Return [x, y] of the center of cell containing provided text 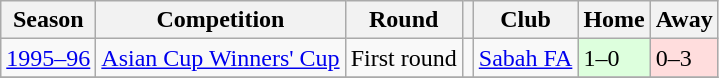
Away [684, 20]
First round [404, 58]
0–3 [684, 58]
Round [404, 20]
Home [614, 20]
Club [526, 20]
Asian Cup Winners' Cup [220, 58]
1995–96 [48, 58]
Season [48, 20]
Competition [220, 20]
Sabah FA [526, 58]
1–0 [614, 58]
